Find where the given text appears and provide that cell's center as (x, y) coordinate. 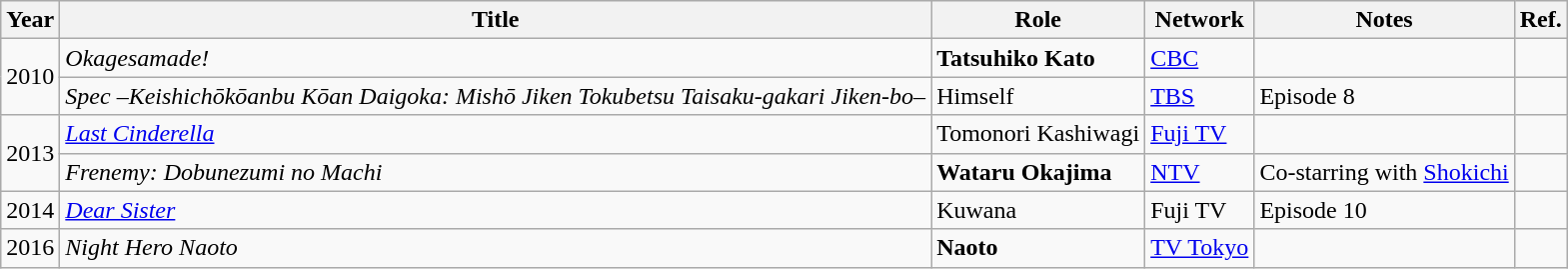
Title (496, 20)
TV Tokyo (1199, 248)
Role (1038, 20)
Himself (1038, 96)
2014 (30, 210)
Kuwana (1038, 210)
Night Hero Naoto (496, 248)
Co-starring with Shokichi (1384, 172)
2013 (30, 153)
Tomonori Kashiwagi (1038, 134)
NTV (1199, 172)
2016 (30, 248)
TBS (1199, 96)
Last Cinderella (496, 134)
Ref. (1541, 20)
Wataru Okajima (1038, 172)
Tatsuhiko Kato (1038, 58)
Network (1199, 20)
Year (30, 20)
Spec –Keishichōkōanbu Kōan Daigoka: Mishō Jiken Tokubetsu Taisaku-gakari Jiken-bo– (496, 96)
Dear Sister (496, 210)
Notes (1384, 20)
Episode 10 (1384, 210)
CBC (1199, 58)
2010 (30, 77)
Okagesamade! (496, 58)
Episode 8 (1384, 96)
Frenemy: Dobunezumi no Machi (496, 172)
Naoto (1038, 248)
